Extract the (X, Y) coordinate from the center of the cell holding the provided text.  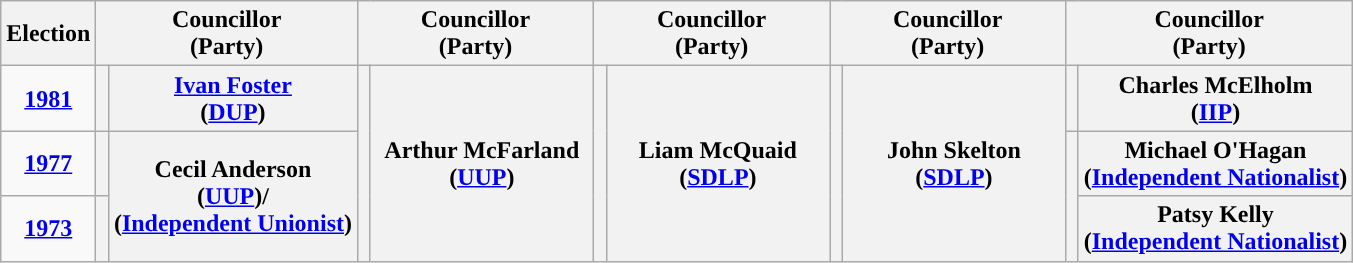
Cecil Anderson (UUP)/ (Independent Unionist) (232, 196)
Patsy Kelly (Independent Nationalist) (1215, 228)
1973 (48, 228)
Liam McQuaid (SDLP) (718, 164)
1981 (48, 98)
Arthur McFarland (UUP) (482, 164)
Charles McElholm (IIP) (1215, 98)
Michael O'Hagan (Independent Nationalist) (1215, 164)
John Skelton (SDLP) (954, 164)
Ivan Foster (DUP) (232, 98)
1977 (48, 164)
Election (48, 34)
